Output the (X, Y) coordinate of the center of the cell containing the given text.  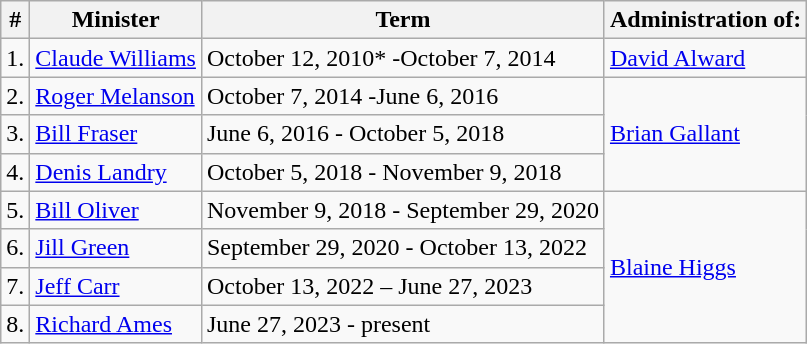
Roger Melanson (116, 96)
Bill Fraser (116, 134)
September 29, 2020 - October 13, 2022 (402, 248)
June 27, 2023 - present (402, 324)
3. (16, 134)
2. (16, 96)
5. (16, 210)
October 5, 2018 - November 9, 2018 (402, 172)
June 6, 2016 - October 5, 2018 (402, 134)
October 12, 2010* -October 7, 2014 (402, 58)
Minister (116, 20)
4. (16, 172)
7. (16, 286)
Richard Ames (116, 324)
David Alward (705, 58)
Jeff Carr (116, 286)
Claude Williams (116, 58)
Blaine Higgs (705, 267)
October 7, 2014 -June 6, 2016 (402, 96)
8. (16, 324)
6. (16, 248)
Bill Oliver (116, 210)
Brian Gallant (705, 134)
Denis Landry (116, 172)
November 9, 2018 - September 29, 2020 (402, 210)
Term (402, 20)
# (16, 20)
1. (16, 58)
Administration of: (705, 20)
Jill Green (116, 248)
October 13, 2022 – June 27, 2023 (402, 286)
